Return the [X, Y] coordinate for the center point of the cell that contains the specified text.  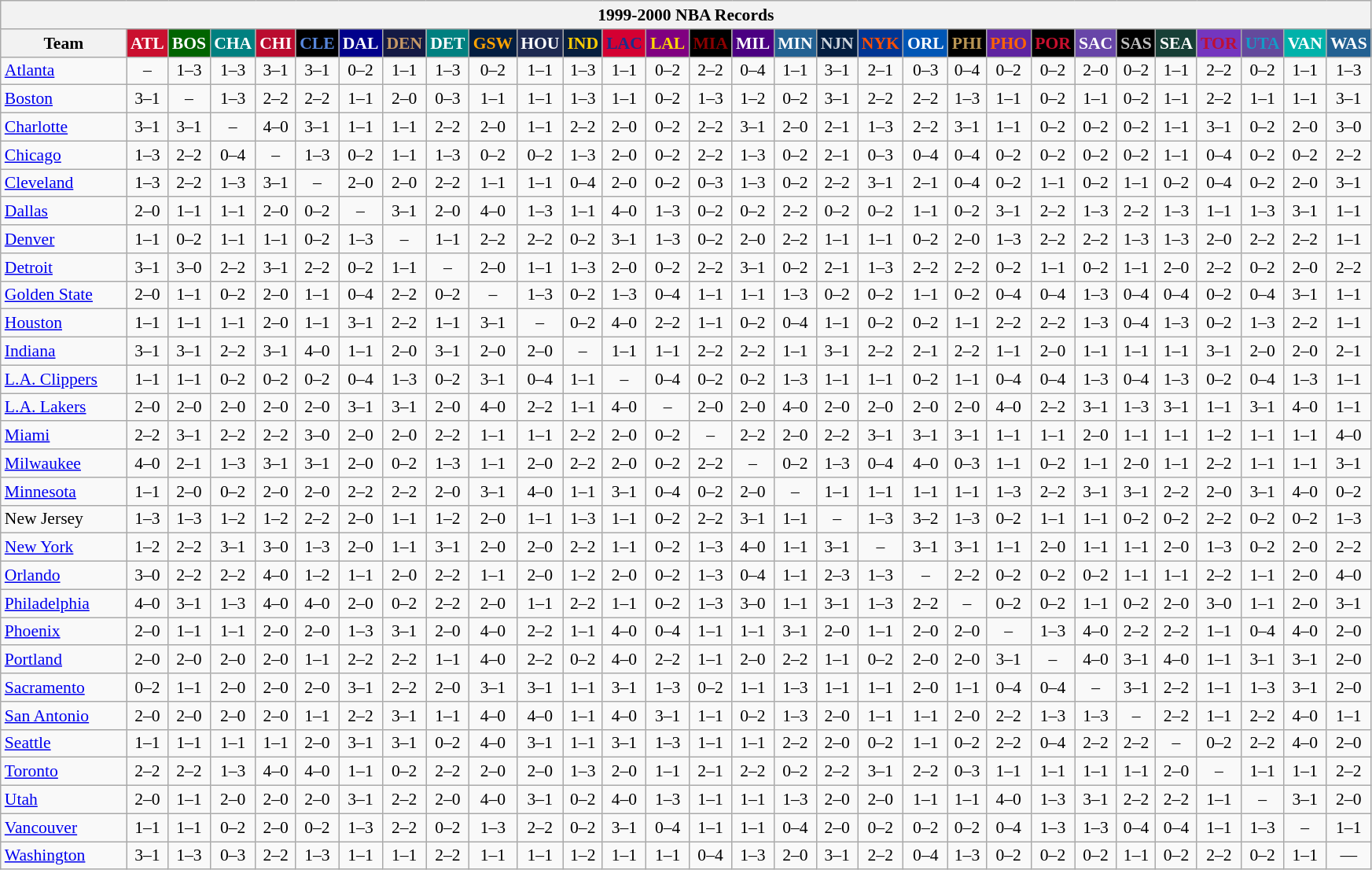
TOR [1219, 43]
L.A. Lakers [64, 407]
HOU [539, 43]
POR [1053, 43]
Atlanta [64, 71]
ATL [148, 43]
WAS [1349, 43]
2–3 [837, 576]
BOS [189, 43]
Dallas [64, 212]
DAL [361, 43]
Seattle [64, 743]
Orlando [64, 576]
MIL [753, 43]
Denver [64, 239]
New Jersey [64, 519]
Chicago [64, 155]
Indiana [64, 352]
MIA [710, 43]
MIN [795, 43]
Philadelphia [64, 603]
SAS [1136, 43]
PHO [1008, 43]
DET [448, 43]
LAC [624, 43]
Houston [64, 323]
L.A. Clippers [64, 379]
VAN [1305, 43]
3–2 [926, 519]
Sacramento [64, 688]
GSW [494, 43]
UTA [1263, 43]
LAL [668, 43]
San Antonio [64, 716]
PHI [967, 43]
NYK [881, 43]
Toronto [64, 772]
IND [583, 43]
CHI [275, 43]
New York [64, 547]
CHA [233, 43]
Vancouver [64, 828]
Milwaukee [64, 463]
Golden State [64, 295]
Boston [64, 99]
NJN [837, 43]
ORL [926, 43]
Team [64, 43]
SAC [1096, 43]
Detroit [64, 267]
Portland [64, 660]
Utah [64, 800]
1999-2000 NBA Records [686, 15]
DEN [404, 43]
Phoenix [64, 632]
Charlotte [64, 127]
Cleveland [64, 183]
Miami [64, 436]
Minnesota [64, 492]
SEA [1176, 43]
— [1349, 856]
Washington [64, 856]
CLE [318, 43]
